Identify which cell holds the provided text, then report its [X, Y] central coordinate. 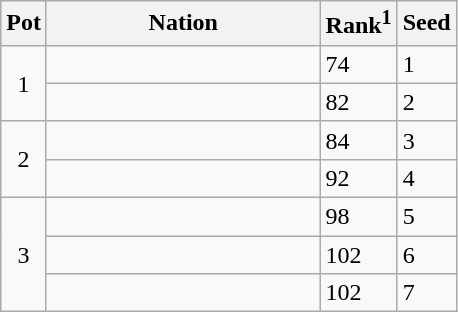
92 [358, 178]
98 [358, 217]
74 [358, 64]
6 [426, 255]
84 [358, 140]
5 [426, 217]
7 [426, 293]
Rank1 [358, 24]
Seed [426, 24]
Nation [183, 24]
82 [358, 102]
Pot [24, 24]
4 [426, 178]
